Pinpoint the cell where the given text exists, returning its (X, Y) midpoint coordinate. 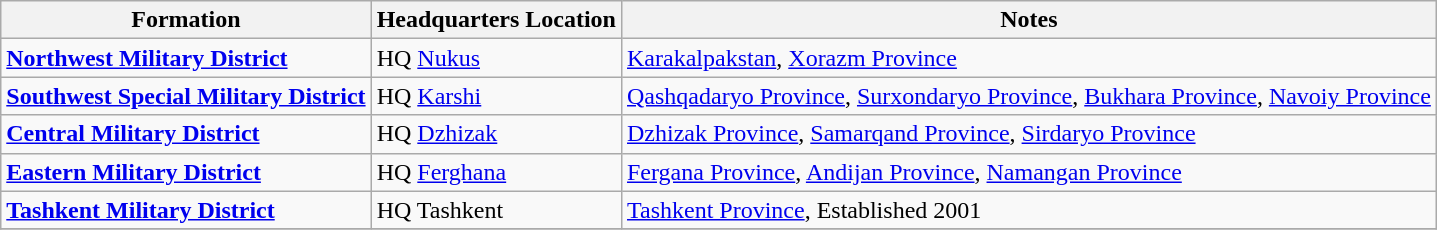
Southwest Special Military District (186, 96)
Karakalpakstan, Xorazm Province (1028, 58)
HQ Nukus (496, 58)
HQ Karshi (496, 96)
HQ Tashkent (496, 210)
Formation (186, 20)
Tashkent Province, Established 2001 (1028, 210)
Central Military District (186, 134)
Eastern Military District (186, 172)
Northwest Military District (186, 58)
Tashkent Military District (186, 210)
HQ Ferghana (496, 172)
Notes (1028, 20)
Headquarters Location (496, 20)
Fergana Province, Andijan Province, Namangan Province (1028, 172)
HQ Dzhizak (496, 134)
Qashqadaryo Province, Surxondaryo Province, Bukhara Province, Navoiy Province (1028, 96)
Dzhizak Province, Samarqand Province, Sirdaryo Province (1028, 134)
